Pinpoint the cell where the given text exists, returning its [x, y] midpoint coordinate. 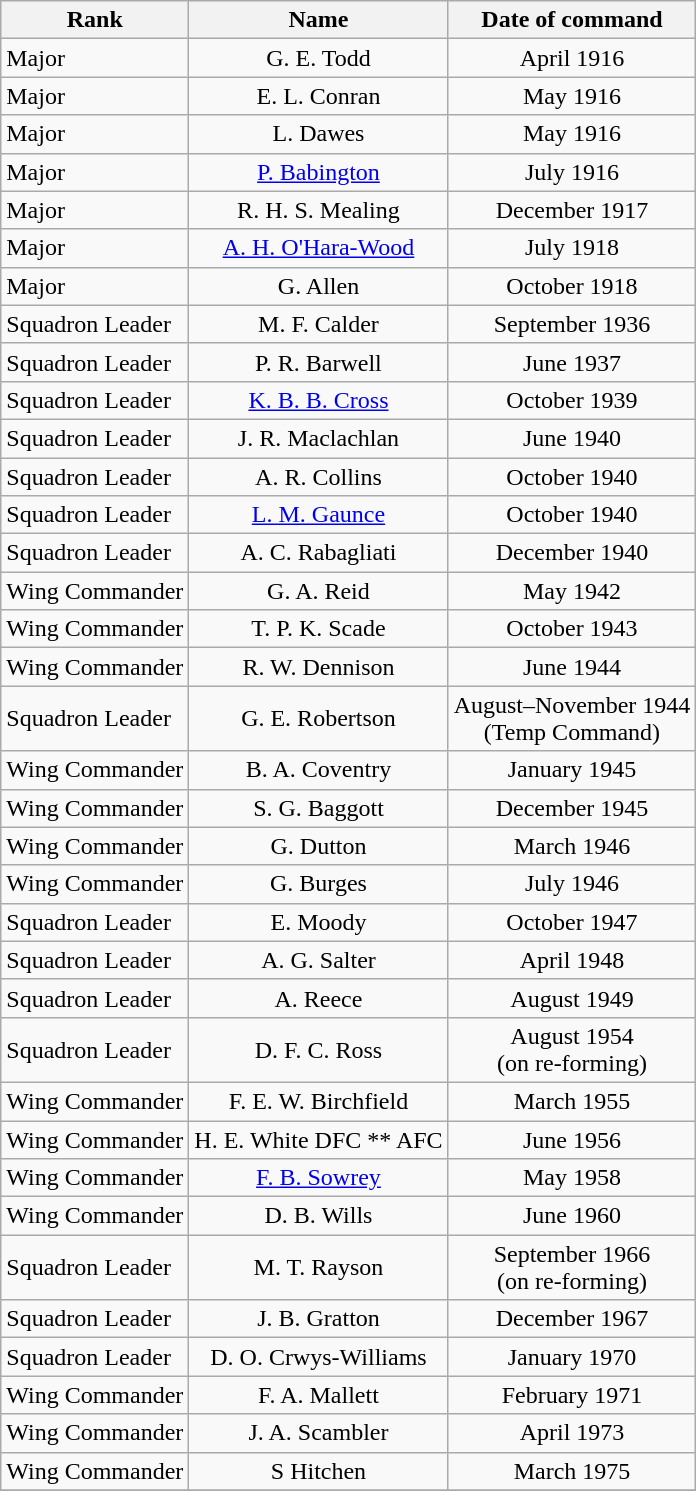
M. F. Calder [318, 324]
April 1973 [572, 1433]
October 1918 [572, 286]
June 1960 [572, 1216]
June 1956 [572, 1139]
G. A. Reid [318, 591]
A. Reece [318, 998]
October 1947 [572, 922]
G. Burges [318, 884]
S. G. Baggott [318, 808]
May 1942 [572, 591]
September 1966(on re-forming) [572, 1268]
B. A. Coventry [318, 770]
L. M. Gaunce [318, 515]
R. H. S. Mealing [318, 210]
June 1937 [572, 362]
August–November 1944(Temp Command) [572, 718]
J. R. Maclachlan [318, 438]
Date of command [572, 20]
March 1946 [572, 846]
October 1943 [572, 629]
J. A. Scambler [318, 1433]
April 1948 [572, 960]
D. B. Wills [318, 1216]
L. Dawes [318, 134]
April 1916 [572, 58]
F. A. Mallett [318, 1395]
H. E. White DFC ** AFC [318, 1139]
December 1940 [572, 553]
E. Moody [318, 922]
A. R. Collins [318, 477]
October 1939 [572, 400]
M. T. Rayson [318, 1268]
F. B. Sowrey [318, 1178]
May 1958 [572, 1178]
E. L. Conran [318, 96]
March 1975 [572, 1471]
S Hitchen [318, 1471]
A. C. Rabagliati [318, 553]
R. W. Dennison [318, 667]
January 1945 [572, 770]
July 1946 [572, 884]
T. P. K. Scade [318, 629]
December 1967 [572, 1319]
July 1918 [572, 248]
P. Babington [318, 172]
June 1944 [572, 667]
G. Allen [318, 286]
Rank [95, 20]
July 1916 [572, 172]
A. H. O'Hara-Wood [318, 248]
G. Dutton [318, 846]
February 1971 [572, 1395]
D. F. C. Ross [318, 1050]
December 1945 [572, 808]
August 1949 [572, 998]
August 1954(on re-forming) [572, 1050]
D. O. Crwys-Williams [318, 1357]
K. B. B. Cross [318, 400]
J. B. Gratton [318, 1319]
March 1955 [572, 1101]
F. E. W. Birchfield [318, 1101]
G. E. Todd [318, 58]
A. G. Salter [318, 960]
June 1940 [572, 438]
P. R. Barwell [318, 362]
September 1936 [572, 324]
January 1970 [572, 1357]
December 1917 [572, 210]
G. E. Robertson [318, 718]
Name [318, 20]
